Capture the cell that displays the provided text and extract its (x, y) central coordinate. 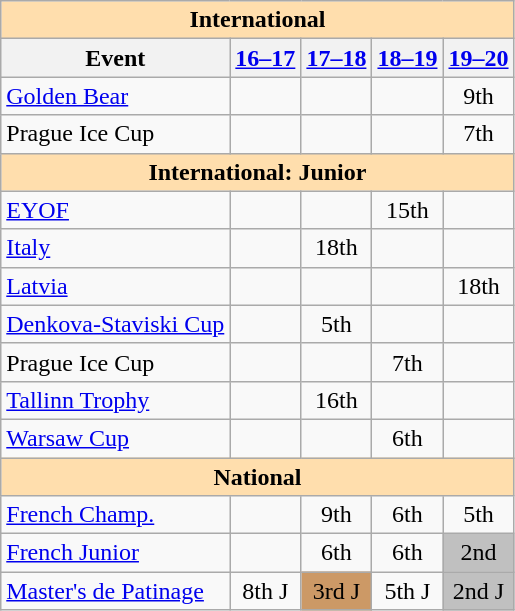
16th (336, 400)
16–17 (266, 58)
2nd J (478, 591)
8th J (266, 591)
Warsaw Cup (116, 438)
National (258, 477)
Tallinn Trophy (116, 400)
Golden Bear (116, 96)
EYOF (116, 210)
Latvia (116, 286)
Master's de Patinage (116, 591)
International (258, 20)
18–19 (408, 58)
17–18 (336, 58)
Event (116, 58)
Denkova-Staviski Cup (116, 324)
19–20 (478, 58)
2nd (478, 553)
5th J (408, 591)
15th (408, 210)
French Champ. (116, 515)
3rd J (336, 591)
Italy (116, 248)
International: Junior (258, 172)
French Junior (116, 553)
